Locate the cell with the specified text and output its (x, y) center coordinate. 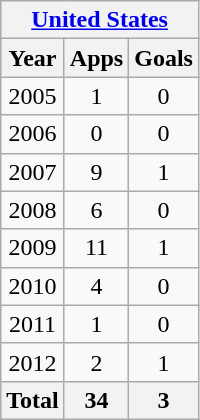
2010 (33, 286)
Total (33, 400)
2008 (33, 210)
34 (96, 400)
6 (96, 210)
Apps (96, 58)
Year (33, 58)
Goals (164, 58)
2006 (33, 134)
11 (96, 248)
9 (96, 172)
2 (96, 362)
2005 (33, 96)
United States (100, 20)
2009 (33, 248)
2011 (33, 324)
2012 (33, 362)
3 (164, 400)
4 (96, 286)
2007 (33, 172)
